Detect which cell encompasses the target text, then output its [x, y] center coordinate. 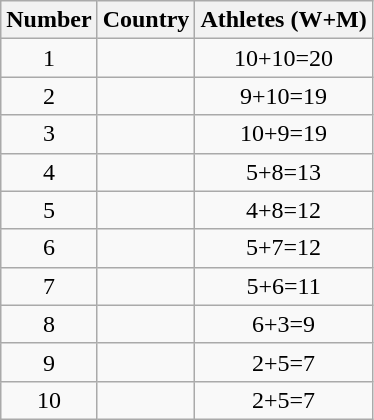
10+10=20 [284, 58]
5+6=11 [284, 286]
6+3=9 [284, 324]
9+10=19 [284, 96]
3 [49, 134]
7 [49, 286]
1 [49, 58]
5 [49, 210]
2 [49, 96]
6 [49, 248]
Athletes (W+M) [284, 20]
Country [146, 20]
10+9=19 [284, 134]
9 [49, 362]
10 [49, 400]
4+8=12 [284, 210]
5+7=12 [284, 248]
8 [49, 324]
Number [49, 20]
4 [49, 172]
5+8=13 [284, 172]
